Pinpoint the cell where the given text exists, returning its (X, Y) midpoint coordinate. 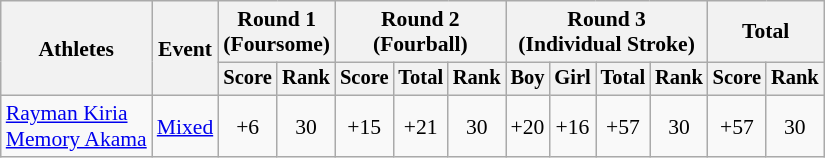
Mixed (185, 126)
Event (185, 48)
Girl (572, 79)
+20 (528, 126)
Rayman KiriaMemory Akama (76, 126)
+21 (420, 126)
+6 (248, 126)
+15 (364, 126)
Round 2(Fourball) (420, 32)
Athletes (76, 48)
Round 3(Individual Stroke) (607, 32)
+16 (572, 126)
Boy (528, 79)
Round 1(Foursome) (276, 32)
